Output the [x, y] coordinate of the center of the cell containing the given text.  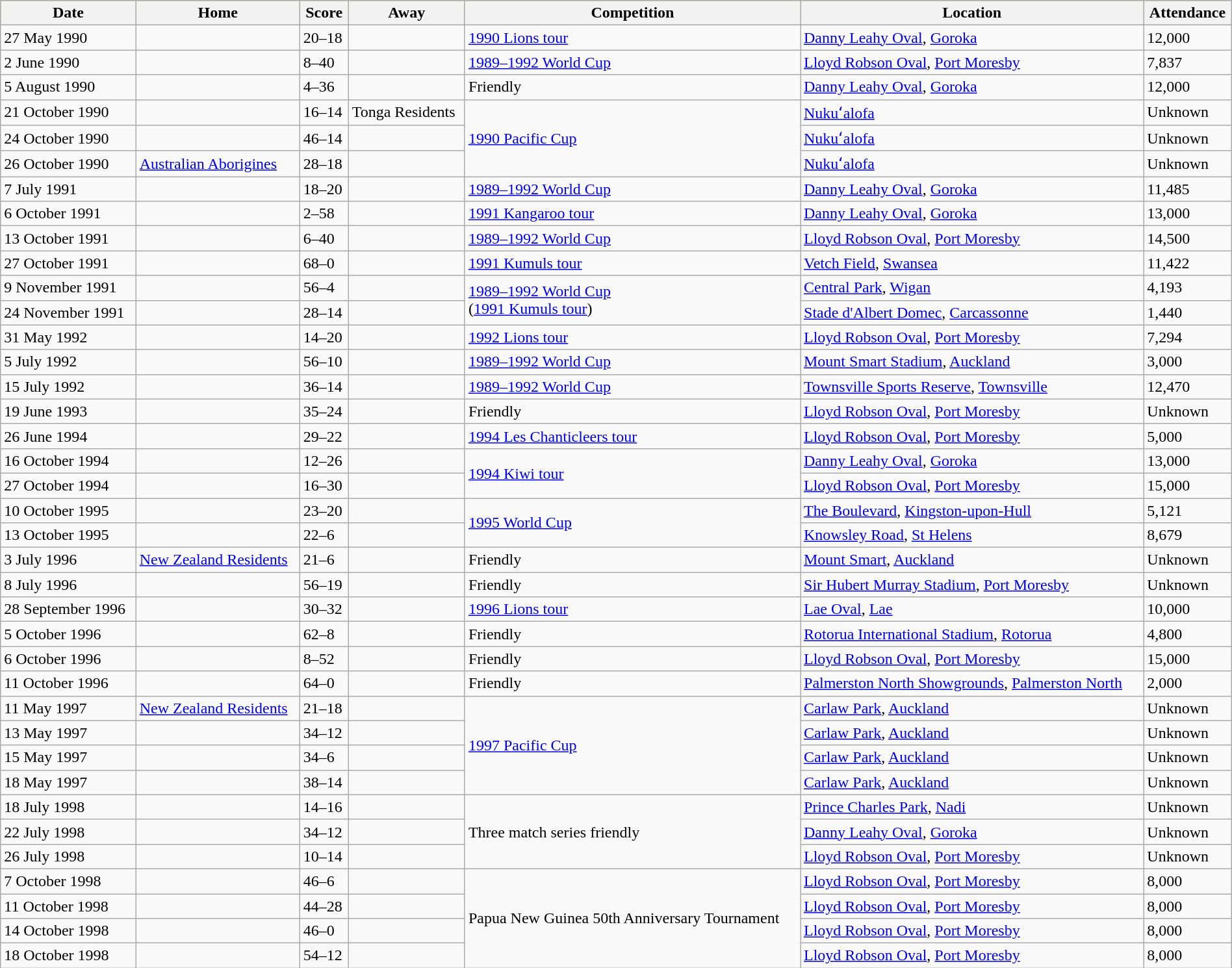
28–14 [324, 312]
26 October 1990 [68, 164]
21–6 [324, 560]
35–24 [324, 411]
Papua New Guinea 50th Anniversary Tournament [632, 918]
3 July 1996 [68, 560]
Vetch Field, Swansea [972, 263]
1997 Pacific Cup [632, 745]
56–10 [324, 362]
56–4 [324, 288]
21 October 1990 [68, 112]
46–14 [324, 138]
54–12 [324, 956]
26 July 1998 [68, 856]
29–22 [324, 436]
11 May 1997 [68, 708]
1,440 [1188, 312]
38–14 [324, 782]
56–19 [324, 585]
26 June 1994 [68, 436]
14–20 [324, 337]
10 October 1995 [68, 510]
Away [407, 13]
2,000 [1188, 683]
15 July 1992 [68, 387]
28 September 1996 [68, 609]
7,294 [1188, 337]
4,193 [1188, 288]
13 May 1997 [68, 733]
Rotorua International Stadium, Rotorua [972, 634]
11 October 1996 [68, 683]
Sir Hubert Murray Stadium, Port Moresby [972, 585]
Home [218, 13]
Stade d'Albert Domec, Carcassonne [972, 312]
Location [972, 13]
6 October 1991 [68, 214]
14–16 [324, 807]
14,500 [1188, 238]
9 November 1991 [68, 288]
4–36 [324, 87]
62–8 [324, 634]
1994 Kiwi tour [632, 473]
1990 Pacific Cup [632, 138]
Knowsley Road, St Helens [972, 535]
19 June 1993 [68, 411]
Prince Charles Park, Nadi [972, 807]
16–14 [324, 112]
20–18 [324, 38]
5 July 1992 [68, 362]
24 November 1991 [68, 312]
24 October 1990 [68, 138]
Mount Smart, Auckland [972, 560]
The Boulevard, Kingston-upon-Hull [972, 510]
2 June 1990 [68, 62]
2–58 [324, 214]
12–26 [324, 461]
5 August 1990 [68, 87]
1991 Kumuls tour [632, 263]
Date [68, 13]
11 October 1998 [68, 906]
1989–1992 World Cup(1991 Kumuls tour) [632, 300]
34–6 [324, 758]
21–18 [324, 708]
Townsville Sports Reserve, Townsville [972, 387]
18–20 [324, 189]
Lae Oval, Lae [972, 609]
5 October 1996 [68, 634]
8 July 1996 [68, 585]
13 October 1991 [68, 238]
1992 Lions tour [632, 337]
Attendance [1188, 13]
18 May 1997 [68, 782]
22 July 1998 [68, 832]
18 October 1998 [68, 956]
Tonga Residents [407, 112]
46–0 [324, 931]
1994 Les Chanticleers tour [632, 436]
4,800 [1188, 634]
3,000 [1188, 362]
23–20 [324, 510]
7 July 1991 [68, 189]
Three match series friendly [632, 832]
1996 Lions tour [632, 609]
64–0 [324, 683]
31 May 1992 [68, 337]
16 October 1994 [68, 461]
10,000 [1188, 609]
68–0 [324, 263]
Central Park, Wigan [972, 288]
22–6 [324, 535]
7 October 1998 [68, 881]
Australian Aborigines [218, 164]
5,121 [1188, 510]
Competition [632, 13]
Palmerston North Showgrounds, Palmerston North [972, 683]
11,422 [1188, 263]
1990 Lions tour [632, 38]
Mount Smart Stadium, Auckland [972, 362]
27 May 1990 [68, 38]
5,000 [1188, 436]
15 May 1997 [68, 758]
Score [324, 13]
8–40 [324, 62]
27 October 1994 [68, 485]
12,470 [1188, 387]
30–32 [324, 609]
14 October 1998 [68, 931]
27 October 1991 [68, 263]
7,837 [1188, 62]
16–30 [324, 485]
8–52 [324, 659]
6–40 [324, 238]
18 July 1998 [68, 807]
28–18 [324, 164]
8,679 [1188, 535]
44–28 [324, 906]
1995 World Cup [632, 522]
6 October 1996 [68, 659]
36–14 [324, 387]
13 October 1995 [68, 535]
10–14 [324, 856]
1991 Kangaroo tour [632, 214]
46–6 [324, 881]
11,485 [1188, 189]
